Return the (x, y) coordinate for the center point of the cell that contains the specified text.  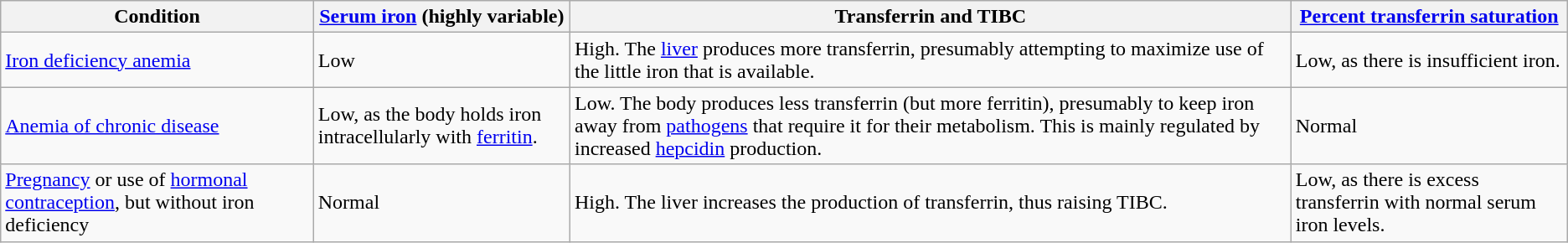
High. The liver produces more transferrin, presumably attempting to maximize use of the little iron that is available. (931, 60)
Serum iron (highly variable) (441, 17)
Anemia of chronic disease (157, 126)
Low (441, 60)
Low, as the body holds iron intracellularly with ferritin. (441, 126)
Low, as there is excess transferrin with normal serum iron levels. (1429, 203)
Transferrin and TIBC (931, 17)
Condition (157, 17)
Pregnancy or use of hormonal contraception, but without iron deficiency (157, 203)
Low, as there is insufficient iron. (1429, 60)
Iron deficiency anemia (157, 60)
Percent transferrin saturation (1429, 17)
High. The liver increases the production of transferrin, thus raising TIBC. (931, 203)
